Locate the cell with the specified text and output its (x, y) center coordinate. 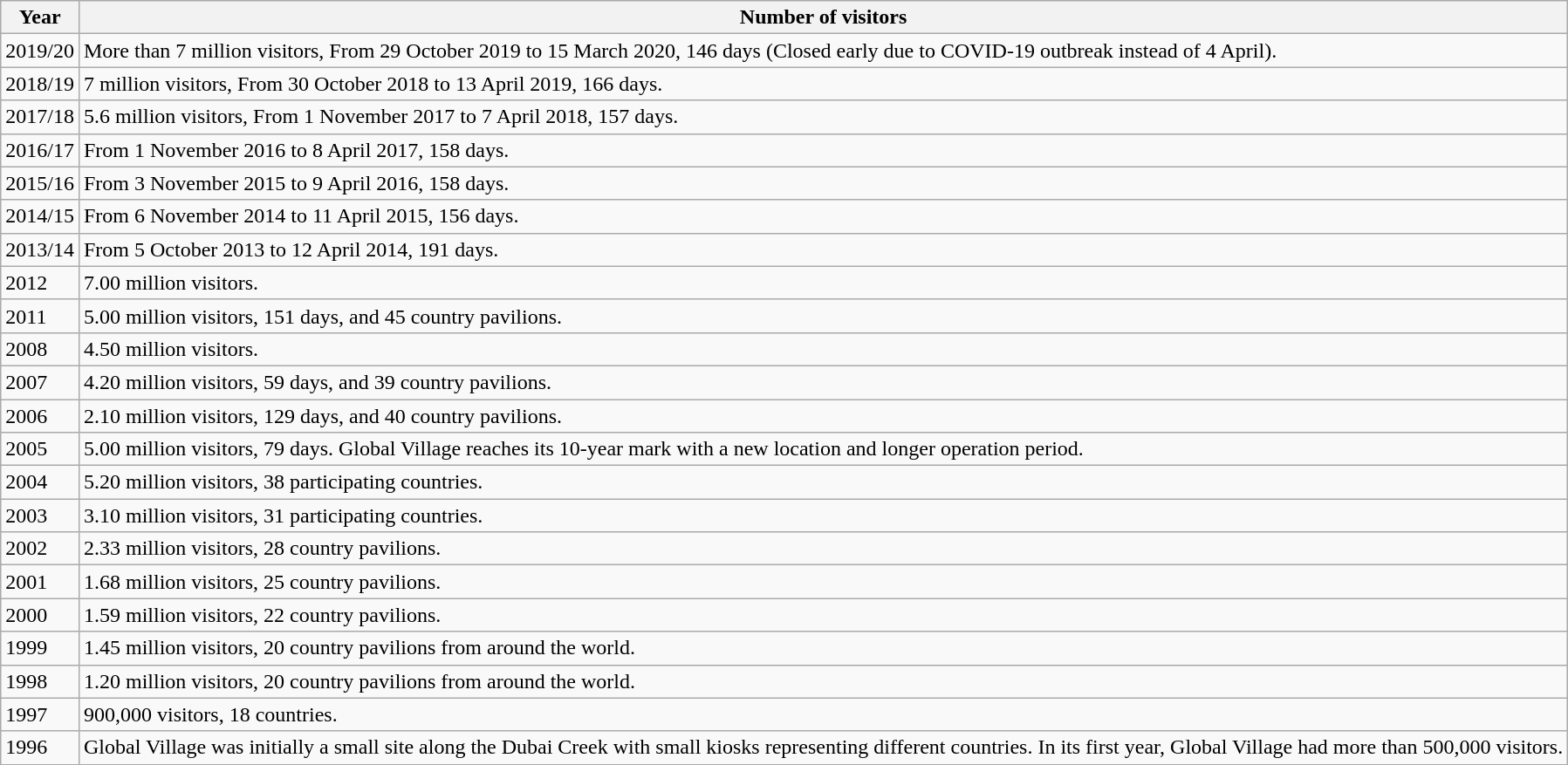
2008 (40, 349)
2017/18 (40, 117)
5.20 million visitors, 38 participating countries. (823, 482)
7 million visitors, From 30 October 2018 to 13 April 2019, 166 days. (823, 84)
2014/15 (40, 216)
From 1 November 2016 to 8 April 2017, 158 days. (823, 150)
1998 (40, 681)
1999 (40, 648)
1.20 million visitors, 20 country pavilions from around the world. (823, 681)
2019/20 (40, 51)
2012 (40, 283)
2005 (40, 449)
2.33 million visitors, 28 country pavilions. (823, 549)
2018/19 (40, 84)
From 3 November 2015 to 9 April 2016, 158 days. (823, 183)
From 6 November 2014 to 11 April 2015, 156 days. (823, 216)
From 5 October 2013 to 12 April 2014, 191 days. (823, 249)
1996 (40, 748)
2000 (40, 615)
2.10 million visitors, 129 days, and 40 country pavilions. (823, 416)
1.59 million visitors, 22 country pavilions. (823, 615)
2003 (40, 516)
4.50 million visitors. (823, 349)
2004 (40, 482)
5.6 million visitors, From 1 November 2017 to 7 April 2018, 157 days. (823, 117)
1.45 million visitors, 20 country pavilions from around the world. (823, 648)
More than 7 million visitors, From 29 October 2019 to 15 March 2020, 146 days (Closed early due to COVID-19 outbreak instead of 4 April). (823, 51)
2016/17 (40, 150)
2007 (40, 382)
2015/16 (40, 183)
2011 (40, 316)
5.00 million visitors, 151 days, and 45 country pavilions. (823, 316)
3.10 million visitors, 31 participating countries. (823, 516)
2006 (40, 416)
2002 (40, 549)
1.68 million visitors, 25 country pavilions. (823, 582)
2001 (40, 582)
1997 (40, 714)
4.20 million visitors, 59 days, and 39 country pavilions. (823, 382)
5.00 million visitors, 79 days. Global Village reaches its 10-year mark with a new location and longer operation period. (823, 449)
Year (40, 17)
Number of visitors (823, 17)
2013/14 (40, 249)
900,000 visitors, 18 countries. (823, 714)
7.00 million visitors. (823, 283)
